From the cell containing the given text, extract its center point as [X, Y] coordinate. 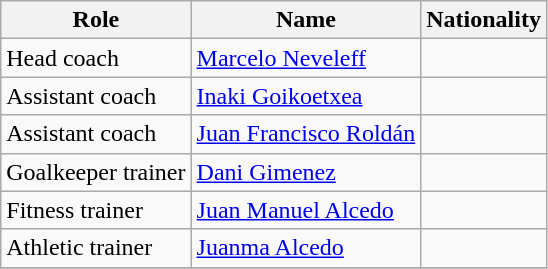
Fitness trainer [96, 210]
Inaki Goikoetxea [306, 96]
Juan Francisco Roldán [306, 134]
Marcelo Neveleff [306, 58]
Juan Manuel Alcedo [306, 210]
Head coach [96, 58]
Dani Gimenez [306, 172]
Goalkeeper trainer [96, 172]
Juanma Alcedo [306, 248]
Role [96, 20]
Nationality [484, 20]
Name [306, 20]
Athletic trainer [96, 248]
